For the text-containing cell, return its midpoint in [X, Y] coordinate format. 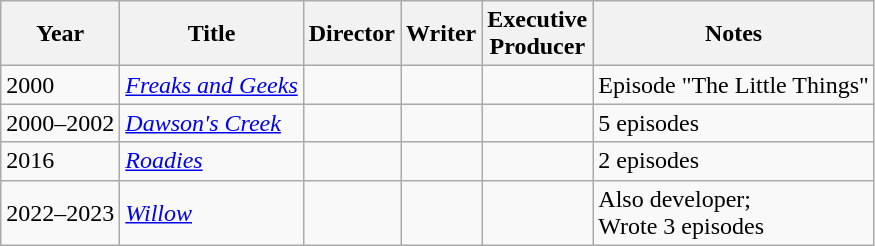
Dawson's Creek [212, 123]
ExecutiveProducer [538, 34]
Also developer;Wrote 3 episodes [734, 212]
Roadies [212, 161]
Willow [212, 212]
Freaks and Geeks [212, 85]
2000–2002 [60, 123]
Title [212, 34]
Episode "The Little Things" [734, 85]
2016 [60, 161]
2000 [60, 85]
Director [352, 34]
5 episodes [734, 123]
Year [60, 34]
2022–2023 [60, 212]
2 episodes [734, 161]
Writer [440, 34]
Notes [734, 34]
